Return (x, y) of the center of cell containing provided text 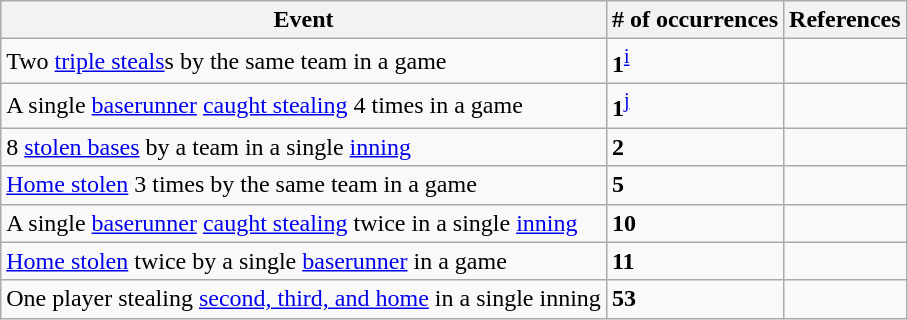
1j (694, 106)
Two triple stealss by the same team in a game (304, 62)
1i (694, 62)
One player stealing second, third, and home in a single inning (304, 299)
A single baserunner caught stealing 4 times in a game (304, 106)
53 (694, 299)
# of occurrences (694, 20)
10 (694, 223)
References (846, 20)
Event (304, 20)
Home stolen twice by a single baserunner in a game (304, 261)
5 (694, 185)
11 (694, 261)
A single baserunner caught stealing twice in a single inning (304, 223)
2 (694, 147)
8 stolen bases by a team in a single inning (304, 147)
Home stolen 3 times by the same team in a game (304, 185)
